For the text-containing cell, return its midpoint in (x, y) coordinate format. 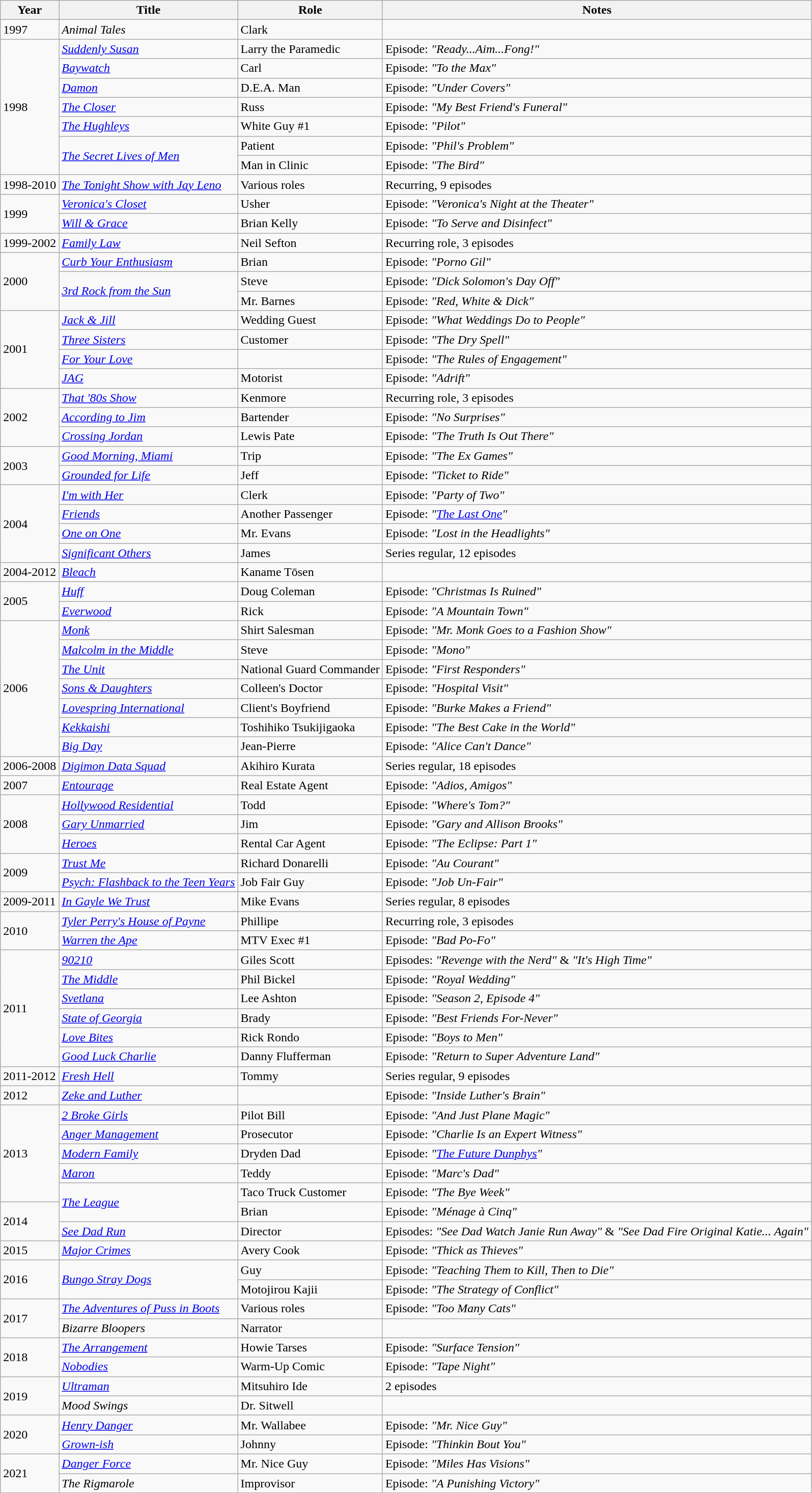
Teddy (310, 1173)
Episode: "A Punishing Victory" (597, 1483)
Episode: "Return to Super Adventure Land" (597, 1057)
Mood Swings (149, 1405)
Episode: "A Mountain Town" (597, 611)
Phil Bickel (310, 979)
Episode: "Pilot" (597, 126)
Brian Kelly (310, 223)
90210 (149, 960)
Episode: "The Bird" (597, 165)
Damon (149, 88)
Kaname Tōsen (310, 572)
Bizarre Bloopers (149, 1328)
Episode: "Lost in the Headlights" (597, 533)
Episode: "The Truth Is Out There" (597, 436)
2004 (30, 523)
1998 (30, 107)
Series regular, 9 episodes (597, 1076)
According to Jim (149, 417)
Episode: "The Strategy of Conflict" (597, 1289)
Pilot Bill (310, 1115)
Animal Tales (149, 30)
2010 (30, 931)
James (310, 552)
Akihiro Kurata (310, 766)
2020 (30, 1434)
2011 (30, 1008)
Director (310, 1231)
2012 (30, 1095)
The Arrangement (149, 1347)
Doug Coleman (310, 592)
See Dad Run (149, 1231)
2021 (30, 1473)
The League (149, 1202)
Maron (149, 1173)
Mr. Nice Guy (310, 1463)
Taco Truck Customer (310, 1193)
Toshihiko Tsukijigaoka (310, 727)
Episode: "Too Many Cats" (597, 1309)
Episode: "Veronica's Night at the Theater" (597, 204)
Episode: "Tape Night" (597, 1367)
Year (30, 10)
Episode: "Charlie Is an Expert Witness" (597, 1134)
Narrator (310, 1328)
Jim (310, 824)
Episode: "Bad Po-Fo" (597, 941)
Episode: "Inside Luther's Brain" (597, 1095)
Neil Sefton (310, 243)
Role (310, 10)
Episode: "Thinkin Bout You" (597, 1444)
Giles Scott (310, 960)
The Middle (149, 979)
The Adventures of Puss in Boots (149, 1309)
Episode: "The Bye Week" (597, 1193)
Lee Ashton (310, 999)
The Rigmarole (149, 1483)
Mr. Barnes (310, 301)
Clerk (310, 494)
Episode: "Season 2, Episode 4" (597, 999)
Warren the Ape (149, 941)
Episode: "Hospital Visit" (597, 688)
Episode: "Marc's Dad" (597, 1173)
Good Morning, Miami (149, 456)
2 episodes (597, 1386)
Everwood (149, 611)
Huff (149, 592)
Real Estate Agent (310, 785)
Episode: "To the Max" (597, 68)
Major Crimes (149, 1251)
Dr. Sitwell (310, 1405)
Man in Clinic (310, 165)
National Guard Commander (310, 669)
Episode: "Gary and Allison Brooks" (597, 824)
Episode: "Adios, Amigos" (597, 785)
Monk (149, 630)
Danny Flufferman (310, 1057)
One on One (149, 533)
Episode: "Party of Two" (597, 494)
Episode: "The Last One" (597, 514)
Modern Family (149, 1153)
Phillipe (310, 921)
Episode: "Porno Gil" (597, 262)
Trust Me (149, 863)
Episode: "The Eclipse: Part 1" (597, 843)
1999-2002 (30, 243)
Episode: "Royal Wedding" (597, 979)
Prosecutor (310, 1134)
Love Bites (149, 1037)
MTV Exec #1 (310, 941)
Carl (310, 68)
Crossing Jordan (149, 436)
Bungo Stray Dogs (149, 1280)
Motorist (310, 378)
Big Day (149, 746)
Rental Car Agent (310, 843)
1998-2010 (30, 184)
Good Luck Charlie (149, 1057)
Episode: "No Surprises" (597, 417)
Episode: "Best Friends For-Never" (597, 1018)
Jack & Jill (149, 320)
Curb Your Enthusiasm (149, 262)
Brady (310, 1018)
Customer (310, 340)
2000 (30, 282)
Episode: "Thick as Thieves" (597, 1251)
Episode: "Ready...Aim...Fong!" (597, 49)
Svetlana (149, 999)
Patient (310, 146)
2001 (30, 349)
Hollywood Residential (149, 805)
Colleen's Doctor (310, 688)
Rick Rondo (310, 1037)
2003 (30, 465)
Larry the Paramedic (310, 49)
The Hughleys (149, 126)
In Gayle We Trust (149, 902)
Job Fair Guy (310, 882)
Episode: "Burke Makes a Friend" (597, 708)
Mr. Evans (310, 533)
Clark (310, 30)
Will & Grace (149, 223)
Bleach (149, 572)
Series regular, 12 episodes (597, 552)
2004-2012 (30, 572)
Episode: "Mono" (597, 650)
2005 (30, 601)
Jeff (310, 475)
2002 (30, 417)
Suddenly Susan (149, 49)
Lovespring International (149, 708)
2008 (30, 824)
Episode: "Ménage à Cinq" (597, 1212)
Episode: "Job Un-Fair" (597, 882)
Jean-Pierre (310, 746)
2007 (30, 785)
Mike Evans (310, 902)
Gary Unmarried (149, 824)
Episode: "The Rules of Engagement" (597, 359)
Episode: "Miles Has Visions" (597, 1463)
Episode: "Teaching Them to Kill, Then to Die" (597, 1270)
2017 (30, 1318)
2014 (30, 1222)
Family Law (149, 243)
White Guy #1 (310, 126)
2018 (30, 1357)
Episode: "Where's Tom?" (597, 805)
Episode: "Christmas Is Ruined" (597, 592)
The Closer (149, 107)
Ultraman (149, 1386)
Episode: "The Ex Games" (597, 456)
Nobodies (149, 1367)
Usher (310, 204)
2019 (30, 1396)
Lewis Pate (310, 436)
2011-2012 (30, 1076)
Episode: "To Serve and Disinfect" (597, 223)
2016 (30, 1280)
Episode: "And Just Plane Magic" (597, 1115)
Episode: "The Future Dunphys" (597, 1153)
Warm-Up Comic (310, 1367)
Mr. Wallabee (310, 1425)
Episode: "Dick Solomon's Day Off" (597, 282)
Russ (310, 107)
I'm with Her (149, 494)
Episode: "My Best Friend's Funeral" (597, 107)
Episode: "What Weddings Do to People" (597, 320)
2009 (30, 873)
Entourage (149, 785)
Howie Tarses (310, 1347)
Baywatch (149, 68)
Improvisor (310, 1483)
2015 (30, 1251)
Client's Boyfriend (310, 708)
Recurring, 9 episodes (597, 184)
2 Broke Girls (149, 1115)
Three Sisters (149, 340)
Todd (310, 805)
Guy (310, 1270)
Episode: "Mr. Monk Goes to a Fashion Show" (597, 630)
Tommy (310, 1076)
Episode: "Au Courant" (597, 863)
Episode: "Surface Tension" (597, 1347)
Episode: "Red, White & Dick" (597, 301)
Episode: "Boys to Men" (597, 1037)
Anger Management (149, 1134)
Mitsuhiro Ide (310, 1386)
Richard Donarelli (310, 863)
Trip (310, 456)
Digimon Data Squad (149, 766)
Title (149, 10)
Rick (310, 611)
Motojirou Kajii (310, 1289)
The Tonight Show with Jay Leno (149, 184)
Episode: "The Best Cake in the World" (597, 727)
Series regular, 18 episodes (597, 766)
Johnny (310, 1444)
1997 (30, 30)
State of Georgia (149, 1018)
Notes (597, 10)
Episodes: "See Dad Watch Janie Run Away" & "See Dad Fire Original Katie... Again" (597, 1231)
D.E.A. Man (310, 88)
Veronica's Closet (149, 204)
JAG (149, 378)
Avery Cook (310, 1251)
1999 (30, 213)
Dryden Dad (310, 1153)
Kekkaishi (149, 727)
Bartender (310, 417)
Shirt Salesman (310, 630)
The Secret Lives of Men (149, 155)
Episode: "The Dry Spell" (597, 340)
2013 (30, 1153)
Grown-ish (149, 1444)
2006 (30, 688)
Tyler Perry's House of Payne (149, 921)
Episodes: "Revenge with the Nerd" & "It's High Time" (597, 960)
Episode: "Phil's Problem" (597, 146)
Danger Force (149, 1463)
Significant Others (149, 552)
3rd Rock from the Sun (149, 291)
Episode: "Ticket to Ride" (597, 475)
Henry Danger (149, 1425)
Episode: "Adrift" (597, 378)
2006-2008 (30, 766)
Another Passenger (310, 514)
Sons & Daughters (149, 688)
Grounded for Life (149, 475)
Malcolm in the Middle (149, 650)
Episode: "First Responders" (597, 669)
Episode: "Alice Can't Dance" (597, 746)
Episode: "Under Covers" (597, 88)
Psych: Flashback to the Teen Years (149, 882)
Friends (149, 514)
Episode: "Mr. Nice Guy" (597, 1425)
2009-2011 (30, 902)
Fresh Hell (149, 1076)
That '80s Show (149, 398)
Heroes (149, 843)
For Your Love (149, 359)
Wedding Guest (310, 320)
Series regular, 8 episodes (597, 902)
The Unit (149, 669)
Zeke and Luther (149, 1095)
Kenmore (310, 398)
